From the cell containing the given text, extract its center point as [x, y] coordinate. 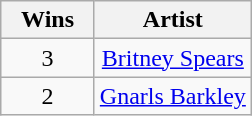
Artist [172, 20]
2 [48, 96]
Wins [48, 20]
Britney Spears [172, 58]
3 [48, 58]
Gnarls Barkley [172, 96]
